Detect which cell encompasses the target text, then output its (X, Y) center coordinate. 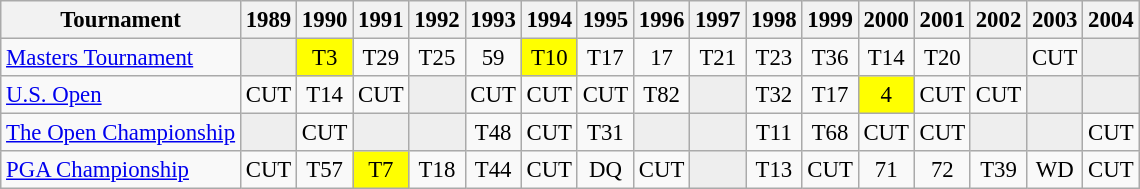
2000 (886, 20)
T32 (774, 95)
T82 (661, 95)
T36 (830, 58)
2001 (942, 20)
U.S. Open (121, 95)
Masters Tournament (121, 58)
59 (493, 58)
1991 (381, 20)
T11 (774, 133)
DQ (605, 170)
T13 (774, 170)
T7 (381, 170)
T29 (381, 58)
The Open Championship (121, 133)
2003 (1055, 20)
T21 (718, 58)
T10 (549, 58)
T68 (830, 133)
T18 (437, 170)
Tournament (121, 20)
T44 (493, 170)
1993 (493, 20)
17 (661, 58)
2002 (998, 20)
T23 (774, 58)
T3 (325, 58)
1999 (830, 20)
T57 (325, 170)
T25 (437, 58)
1997 (718, 20)
1996 (661, 20)
1995 (605, 20)
1994 (549, 20)
T31 (605, 133)
T20 (942, 58)
71 (886, 170)
T48 (493, 133)
T39 (998, 170)
1992 (437, 20)
1989 (268, 20)
1998 (774, 20)
WD (1055, 170)
2004 (1111, 20)
1990 (325, 20)
72 (942, 170)
4 (886, 95)
PGA Championship (121, 170)
